Locate the cell with the specified text and output its (x, y) center coordinate. 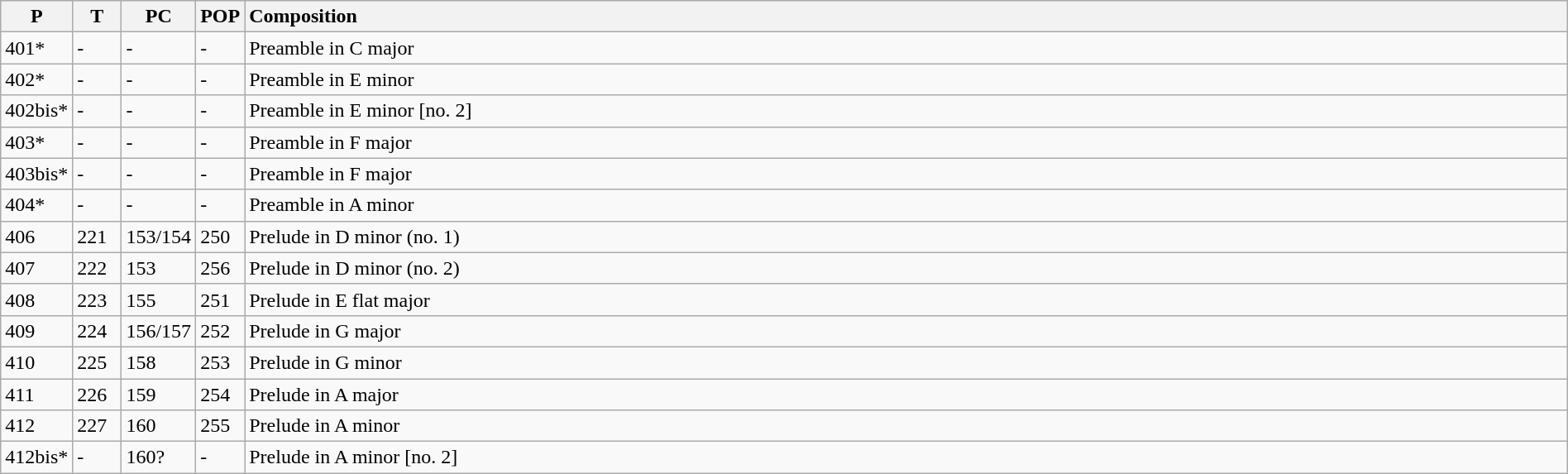
401* (36, 48)
Preamble in C major (906, 48)
408 (36, 299)
160? (159, 457)
411 (36, 395)
223 (98, 299)
227 (98, 426)
251 (220, 299)
412bis* (36, 457)
Prelude in G minor (906, 362)
Prelude in A major (906, 395)
Prelude in E flat major (906, 299)
403* (36, 142)
402bis* (36, 111)
Prelude in A minor (906, 426)
404* (36, 205)
POP (220, 17)
409 (36, 331)
222 (98, 268)
255 (220, 426)
Composition (906, 17)
155 (159, 299)
Prelude in D minor (no. 2) (906, 268)
412 (36, 426)
250 (220, 237)
158 (159, 362)
225 (98, 362)
410 (36, 362)
Prelude in A minor [no. 2] (906, 457)
226 (98, 395)
Prelude in G major (906, 331)
PC (159, 17)
221 (98, 237)
159 (159, 395)
224 (98, 331)
Prelude in D minor (no. 1) (906, 237)
156/157 (159, 331)
256 (220, 268)
254 (220, 395)
253 (220, 362)
153 (159, 268)
P (36, 17)
Preamble in A minor (906, 205)
407 (36, 268)
402* (36, 79)
403bis* (36, 174)
153/154 (159, 237)
Preamble in E minor (906, 79)
Preamble in E minor [no. 2] (906, 111)
406 (36, 237)
T (98, 17)
252 (220, 331)
160 (159, 426)
